Scan for the cell matching the given text and deliver its [x, y] coordinate at center. 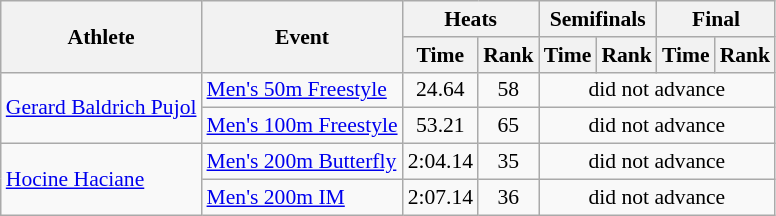
Men's 100m Freestyle [302, 126]
53.21 [440, 126]
36 [508, 197]
Event [302, 36]
24.64 [440, 90]
Final [716, 19]
Heats [471, 19]
Gerard Baldrich Pujol [102, 108]
2:07.14 [440, 197]
Athlete [102, 36]
Hocine Haciane [102, 180]
Men's 200m IM [302, 197]
2:04.14 [440, 162]
Men's 200m Butterfly [302, 162]
35 [508, 162]
65 [508, 126]
58 [508, 90]
Semifinals [598, 19]
Men's 50m Freestyle [302, 90]
